Output the (x, y) coordinate of the center of the cell containing the given text.  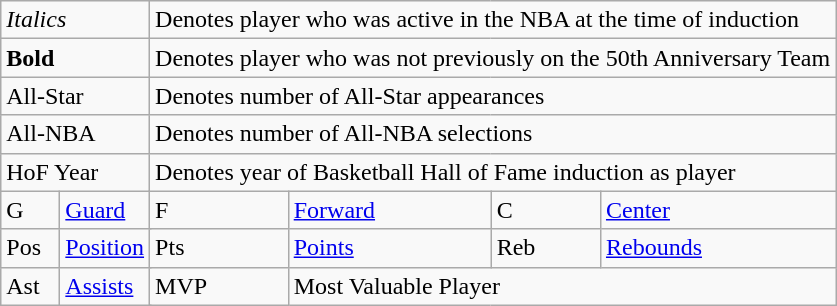
Denotes player who was not previously on the 50th Anniversary Team (493, 58)
All-Star (76, 96)
Denotes number of All-Star appearances (493, 96)
Center (718, 210)
Denotes number of All-NBA selections (493, 134)
Points (390, 248)
Denotes year of Basketball Hall of Fame induction as player (493, 172)
Most Valuable Player (562, 286)
Reb (546, 248)
HoF Year (76, 172)
Forward (390, 210)
Bold (76, 58)
Italics (76, 20)
Pts (220, 248)
F (220, 210)
Ast (30, 286)
G (30, 210)
Position (105, 248)
All-NBA (76, 134)
Assists (105, 286)
Rebounds (718, 248)
C (546, 210)
Pos (30, 248)
Denotes player who was active in the NBA at the time of induction (493, 20)
MVP (220, 286)
Guard (105, 210)
